For the text-containing cell, return its midpoint in [X, Y] coordinate format. 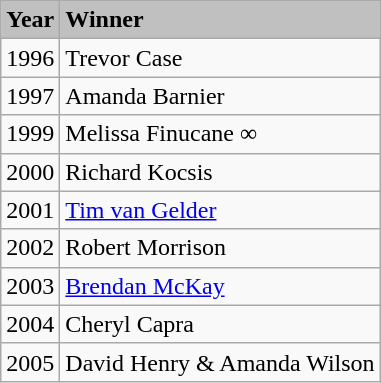
Melissa Finucane ∞ [220, 134]
Year [30, 20]
2005 [30, 362]
Brendan McKay [220, 286]
Cheryl Capra [220, 324]
2000 [30, 172]
1996 [30, 58]
2003 [30, 286]
Trevor Case [220, 58]
2001 [30, 210]
1999 [30, 134]
2004 [30, 324]
Amanda Barnier [220, 96]
1997 [30, 96]
Tim van Gelder [220, 210]
Richard Kocsis [220, 172]
Winner [220, 20]
David Henry & Amanda Wilson [220, 362]
2002 [30, 248]
Robert Morrison [220, 248]
